Provide the (x, y) coordinate of the cell's center where the given text is located.  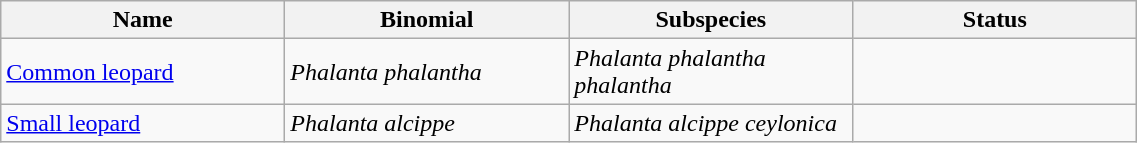
Phalanta phalantha (427, 72)
Name (143, 20)
Common leopard (143, 72)
Subspecies (711, 20)
Status (995, 20)
Phalanta phalantha phalantha (711, 72)
Phalanta alcippe (427, 123)
Binomial (427, 20)
Phalanta alcippe ceylonica (711, 123)
Small leopard (143, 123)
